Detect which cell encompasses the target text, then output its [X, Y] center coordinate. 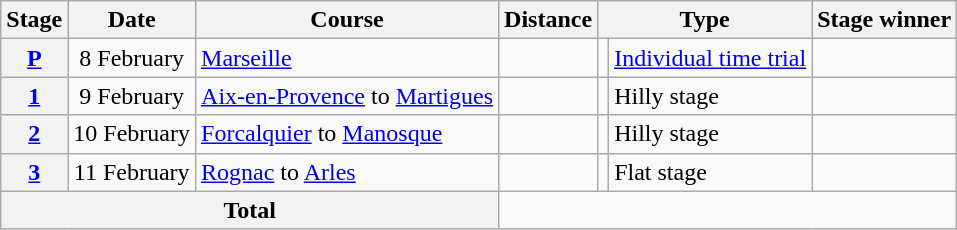
2 [34, 134]
9 February [132, 96]
11 February [132, 172]
Stage winner [884, 20]
Date [132, 20]
Flat stage [710, 172]
Aix-en-Provence to Martigues [348, 96]
Marseille [348, 58]
1 [34, 96]
8 February [132, 58]
Distance [548, 20]
Type [705, 20]
P [34, 58]
Individual time trial [710, 58]
3 [34, 172]
Course [348, 20]
10 February [132, 134]
Forcalquier to Manosque [348, 134]
Stage [34, 20]
Total [250, 210]
Rognac to Arles [348, 172]
